Identify which cell holds the provided text, then report its [X, Y] central coordinate. 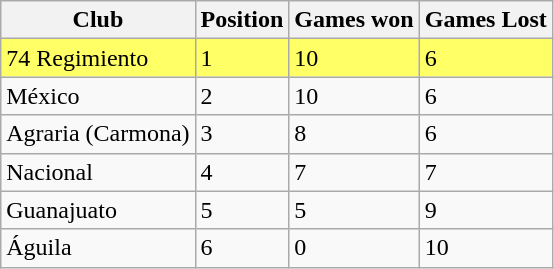
Position [242, 20]
Guanajuato [98, 210]
Agraria (Carmona) [98, 134]
0 [354, 248]
Games won [354, 20]
74 Regimiento [98, 58]
9 [486, 210]
4 [242, 172]
Nacional [98, 172]
2 [242, 96]
México [98, 96]
3 [242, 134]
8 [354, 134]
Águila [98, 248]
Games Lost [486, 20]
1 [242, 58]
Club [98, 20]
